Return the (X, Y) coordinate for the center point of the cell that contains the specified text.  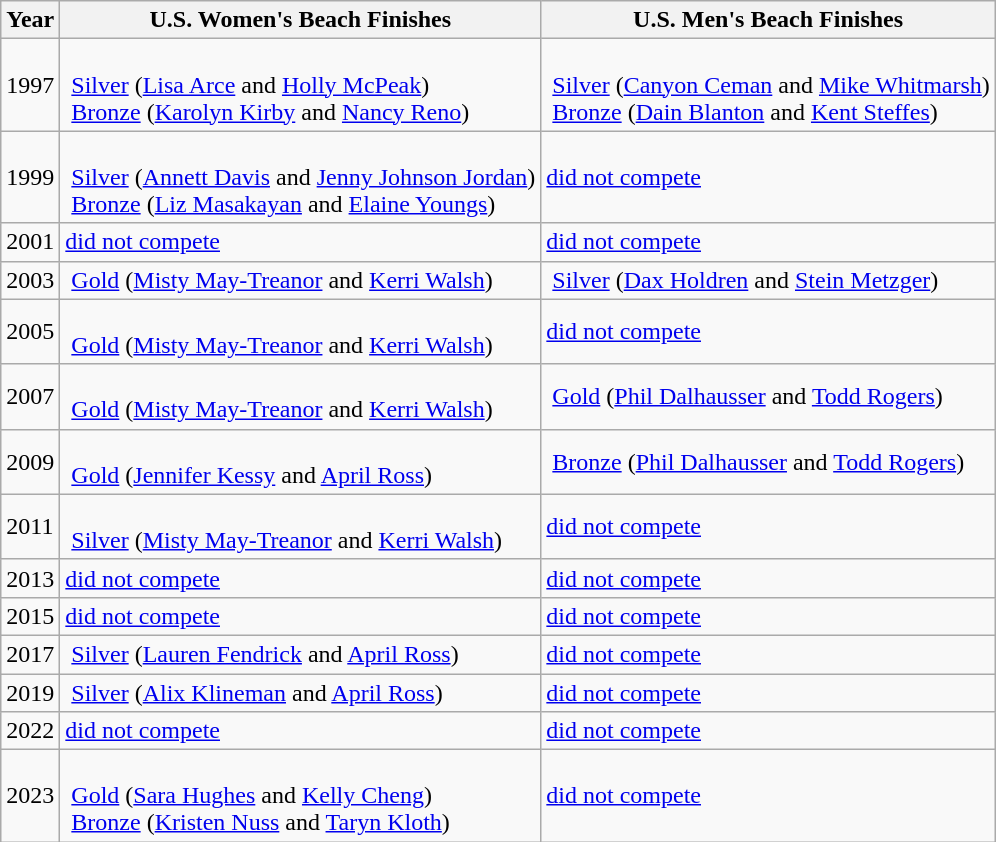
Silver (Dax Holdren and Stein Metzger) (768, 280)
2022 (30, 731)
Silver (Canyon Ceman and Mike Whitmarsh) Bronze (Dain Blanton and Kent Steffes) (768, 85)
2019 (30, 693)
U.S. Women's Beach Finishes (300, 20)
2017 (30, 654)
Silver (Alix Klineman and April Ross) (300, 693)
2003 (30, 280)
Silver (Lisa Arce and Holly McPeak) Bronze (Karolyn Kirby and Nancy Reno) (300, 85)
1999 (30, 177)
U.S. Men's Beach Finishes (768, 20)
2011 (30, 526)
Gold (Jennifer Kessy and April Ross) (300, 462)
Year (30, 20)
Gold (Sara Hughes and Kelly Cheng) Bronze (Kristen Nuss and Taryn Kloth) (300, 796)
2015 (30, 616)
2007 (30, 396)
Gold (Phil Dalhausser and Todd Rogers) (768, 396)
1997 (30, 85)
Silver (Lauren Fendrick and April Ross) (300, 654)
2005 (30, 332)
2009 (30, 462)
Bronze (Phil Dalhausser and Todd Rogers) (768, 462)
2013 (30, 578)
Silver (Annett Davis and Jenny Johnson Jordan) Bronze (Liz Masakayan and Elaine Youngs) (300, 177)
2001 (30, 242)
Silver (Misty May-Treanor and Kerri Walsh) (300, 526)
2023 (30, 796)
